Detect which cell encompasses the target text, then output its (X, Y) center coordinate. 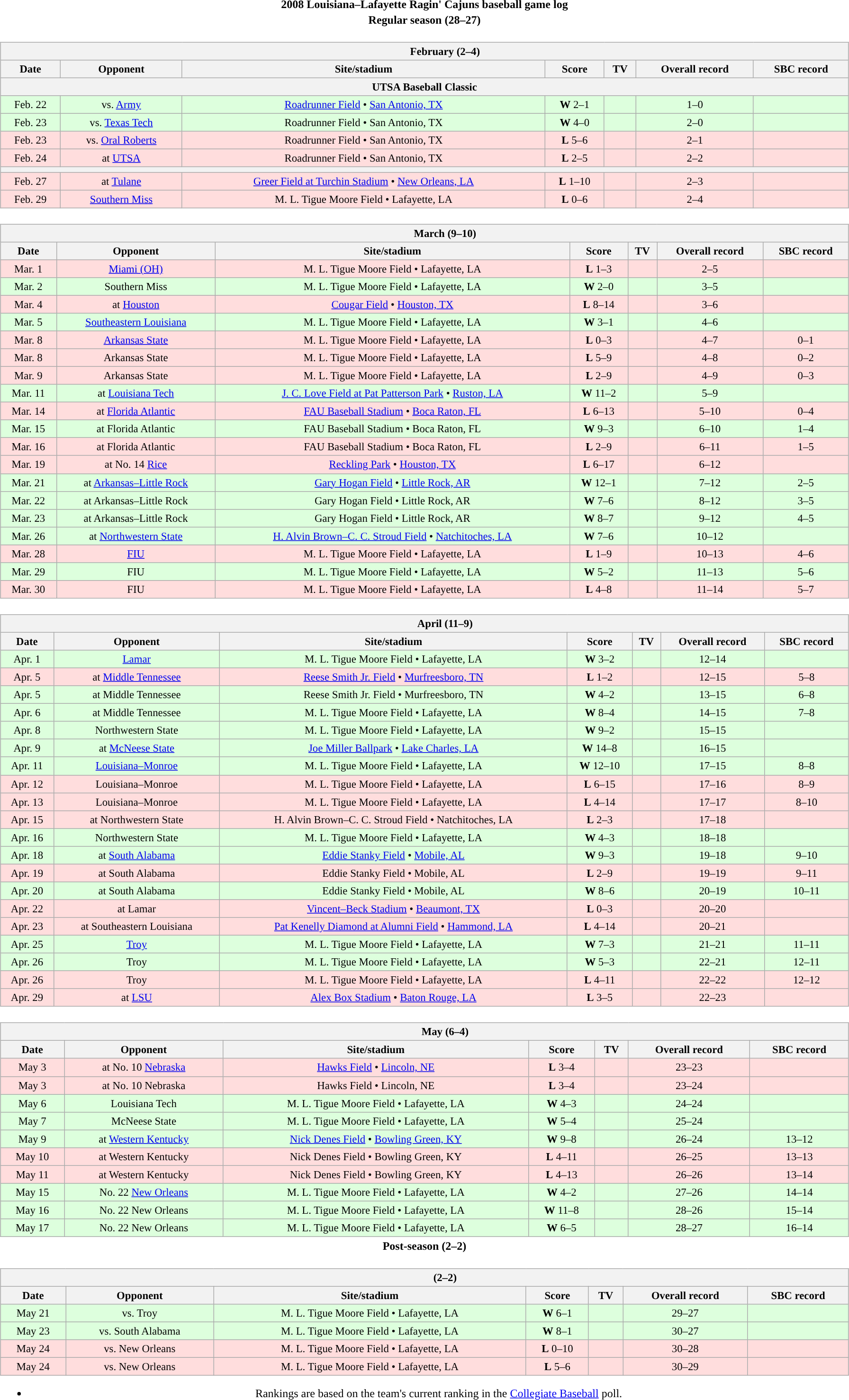
W 5–2 (599, 572)
W 8–1 (557, 1331)
5–6 (805, 572)
L 1–3 (599, 269)
13–14 (799, 1174)
Feb. 22 (30, 105)
(2–2) (424, 1278)
2–4 (695, 199)
May 11 (32, 1174)
3–6 (710, 304)
8–8 (807, 766)
1–0 (695, 105)
12–14 (713, 659)
8–9 (807, 784)
6–10 (710, 429)
Mar. 2 (28, 286)
Apr. 11 (27, 766)
W 8–6 (600, 891)
5–8 (807, 677)
0–3 (805, 375)
Mar. 5 (28, 322)
10–13 (710, 554)
Mar. 23 (28, 518)
L 2–3 (600, 819)
L 1–2 (600, 677)
vs. Army (121, 105)
vs. Troy (140, 1313)
Feb. 29 (30, 199)
21–21 (713, 944)
W 9–2 (600, 730)
Feb. 27 (30, 181)
Apr. 9 (27, 748)
Mar. 4 (28, 304)
Vincent–Beck Stadium • Beaumont, TX (394, 909)
10–11 (807, 891)
1–4 (805, 429)
Apr. 15 (27, 819)
23–23 (689, 1067)
9–12 (710, 518)
9–11 (807, 873)
19–19 (713, 873)
17–15 (713, 766)
Mar. 14 (28, 411)
16–15 (713, 748)
Apr. 1 (27, 659)
26–26 (689, 1174)
W 4–0 (575, 123)
L 2–5 (575, 158)
0–2 (805, 358)
W 12–1 (599, 482)
W 11–2 (599, 393)
vs. Texas Tech (121, 123)
2–1 (695, 140)
11–14 (710, 590)
W 2–1 (575, 105)
W 6–5 (561, 1228)
at Houston (135, 304)
L 1–10 (575, 181)
at LSU (136, 998)
Apr. 16 (27, 837)
5–9 (710, 393)
W 5–3 (600, 962)
L 0–10 (557, 1349)
Cougar Field • Houston, TX (392, 304)
W 12–10 (600, 766)
2–3 (695, 181)
10–12 (710, 536)
11–13 (710, 572)
W 6–1 (557, 1313)
vs. Oral Roberts (121, 140)
W 2–0 (599, 286)
4–8 (710, 358)
W 8–4 (600, 713)
Lamar (136, 659)
UTSA Baseball Classic (424, 87)
Apr. 13 (27, 802)
22–23 (713, 998)
May 10 (32, 1156)
28–26 (689, 1210)
2–0 (695, 123)
L 6–13 (599, 411)
6–8 (807, 695)
vs. South Alabama (140, 1331)
W 9–8 (561, 1139)
Apr. 29 (27, 998)
18–18 (713, 837)
Louisiana Tech (144, 1103)
Alex Box Stadium • Baton Rouge, LA (394, 998)
L 4–8 (599, 590)
13–13 (799, 1156)
May 17 (32, 1228)
29–27 (685, 1313)
W 14–8 (600, 748)
Mar. 15 (28, 429)
6–11 (710, 447)
Reckling Park • Houston, TX (392, 464)
Southeastern Louisiana (135, 322)
17–18 (713, 819)
Greer Field at Turchin Stadium • New Orleans, LA (364, 181)
Apr. 25 (27, 944)
9–10 (807, 855)
L 5–9 (599, 358)
McNeese State (144, 1121)
W 8–7 (599, 518)
Mar. 29 (28, 572)
March (9–10) (424, 233)
L 0–6 (575, 199)
8–10 (807, 802)
4–5 (805, 518)
12–15 (713, 677)
25–24 (689, 1121)
11–11 (807, 944)
L 6–15 (600, 784)
26–24 (689, 1139)
20–19 (713, 891)
Mar. 30 (28, 590)
at Tulane (121, 181)
L 8–14 (599, 304)
7–12 (710, 482)
13–15 (713, 695)
Apr. 20 (27, 891)
14–14 (799, 1192)
May 16 (32, 1210)
24–24 (689, 1103)
Joe Miller Ballpark • Lake Charles, LA (394, 748)
at Louisiana Tech (135, 393)
30–28 (685, 1349)
23–24 (689, 1085)
April (11–9) (424, 624)
14–15 (713, 713)
Mar. 26 (28, 536)
J. C. Love Field at Pat Patterson Park • Ruston, LA (392, 393)
May 9 (32, 1139)
Mar. 11 (28, 393)
L 4–13 (561, 1174)
May (6–4) (424, 1032)
28–27 (689, 1228)
Apr. 22 (27, 909)
0–1 (805, 340)
Mar. 1 (28, 269)
27–26 (689, 1192)
8–12 (710, 500)
W 5–4 (561, 1121)
20–20 (713, 909)
Mar. 22 (28, 500)
5–7 (805, 590)
May 21 (33, 1313)
7–8 (807, 713)
W 3–2 (600, 659)
1–5 (805, 447)
Apr. 19 (27, 873)
Mar. 9 (28, 375)
W 11–8 (561, 1210)
L 6–17 (599, 464)
Miami (OH) (135, 269)
30–29 (685, 1367)
13–12 (799, 1139)
February (2–4) (424, 51)
L 3–5 (600, 998)
20–21 (713, 927)
26–25 (689, 1156)
4–9 (710, 375)
0–4 (805, 411)
Pat Kenelly Diamond at Alumni Field • Hammond, LA (394, 927)
Apr. 6 (27, 713)
2–2 (695, 158)
22–21 (713, 962)
12–12 (807, 980)
Apr. 23 (27, 927)
Mar. 19 (28, 464)
Feb. 24 (30, 158)
at Southeastern Louisiana (136, 927)
Apr. 8 (27, 730)
Mar. 21 (28, 482)
at Lamar (136, 909)
15–15 (713, 730)
22–22 (713, 980)
4–7 (710, 340)
Mar. 28 (28, 554)
19–18 (713, 855)
May 6 (32, 1103)
May 23 (33, 1331)
16–14 (799, 1228)
5–10 (710, 411)
at No. 14 Rice (135, 464)
12–11 (807, 962)
Apr. 18 (27, 855)
at McNeese State (136, 748)
Mar. 16 (28, 447)
15–14 (799, 1210)
W 3–1 (599, 322)
17–17 (713, 802)
May 7 (32, 1121)
30–27 (685, 1331)
17–16 (713, 784)
Apr. 12 (27, 784)
May 15 (32, 1192)
at UTSA (121, 158)
L 1–9 (599, 554)
W 7–3 (600, 944)
6–12 (710, 464)
